Return [x, y] of the center of cell containing provided text 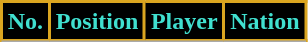
Player [184, 22]
Position [96, 22]
No. [26, 22]
Nation [265, 22]
